Scan for the cell matching the given text and deliver its [X, Y] coordinate at center. 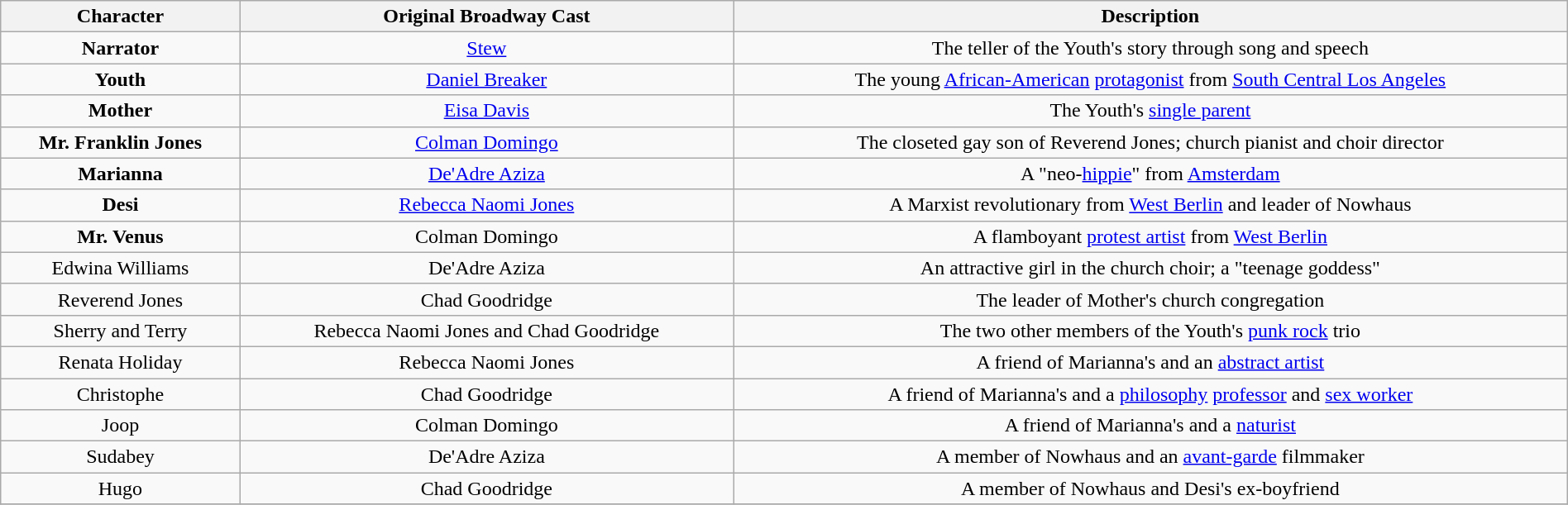
Original Broadway Cast [486, 17]
A flamboyant protest artist from West Berlin [1150, 236]
The young African-American protagonist from South Central Los Angeles [1150, 79]
A friend of Marianna's and a philosophy professor and sex worker [1150, 394]
Narrator [121, 48]
Mr. Venus [121, 236]
Stew [486, 48]
Desi [121, 205]
Sudabey [121, 457]
A friend of Marianna's and an abstract artist [1150, 362]
Character [121, 17]
The teller of the Youth's story through song and speech [1150, 48]
Reverend Jones [121, 299]
A member of Nowhaus and Desi's ex-boyfriend [1150, 488]
Mr. Franklin Jones [121, 142]
An attractive girl in the church choir; a "teenage goddess" [1150, 268]
A friend of Marianna's and a naturist [1150, 426]
Daniel Breaker [486, 79]
Edwina Williams [121, 268]
Hugo [121, 488]
A Marxist revolutionary from West Berlin and leader of Nowhaus [1150, 205]
Rebecca Naomi Jones and Chad Goodridge [486, 331]
Christophe [121, 394]
The two other members of the Youth's punk rock trio [1150, 331]
The leader of Mother's church congregation [1150, 299]
Mother [121, 111]
Sherry and Terry [121, 331]
Youth [121, 79]
Renata Holiday [121, 362]
Joop [121, 426]
The Youth's single parent [1150, 111]
Description [1150, 17]
A "neo-hippie" from Amsterdam [1150, 174]
Marianna [121, 174]
Eisa Davis [486, 111]
A member of Nowhaus and an avant-garde filmmaker [1150, 457]
The closeted gay son of Reverend Jones; church pianist and choir director [1150, 142]
